Locate the cell with the specified text and output its (x, y) center coordinate. 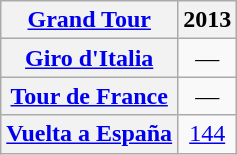
2013 (208, 20)
144 (208, 134)
Vuelta a España (90, 134)
Tour de France (90, 96)
Grand Tour (90, 20)
Giro d'Italia (90, 58)
